Determine the (x, y) coordinate at the center of the cell enclosing the given text.  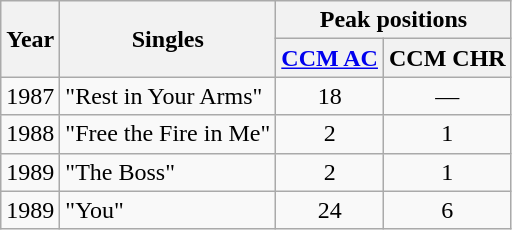
"You" (168, 210)
— (447, 96)
"Rest in Your Arms" (168, 96)
Singles (168, 39)
CCM CHR (447, 58)
24 (330, 210)
1988 (30, 134)
Peak positions (394, 20)
CCM AC (330, 58)
1987 (30, 96)
"Free the Fire in Me" (168, 134)
"The Boss" (168, 172)
Year (30, 39)
18 (330, 96)
6 (447, 210)
